Pinpoint the cell where the given text exists, returning its (x, y) midpoint coordinate. 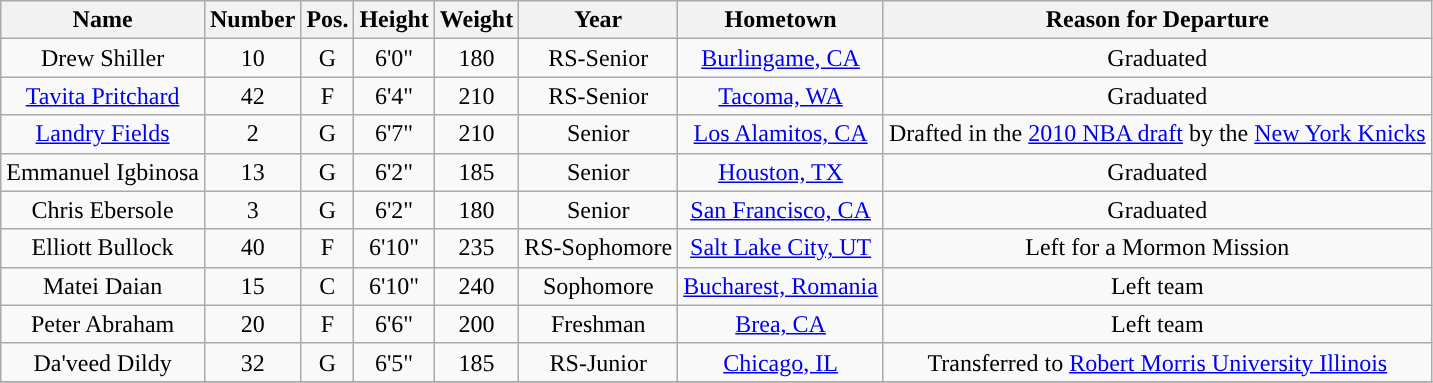
200 (476, 324)
6'0" (394, 58)
Tavita Pritchard (103, 96)
Drew Shiller (103, 58)
Burlingame, CA (781, 58)
40 (252, 248)
Name (103, 20)
Freshman (598, 324)
15 (252, 286)
Peter Abraham (103, 324)
Reason for Departure (1157, 20)
Brea, CA (781, 324)
Weight (476, 20)
20 (252, 324)
32 (252, 362)
3 (252, 210)
13 (252, 172)
Emmanuel Igbinosa (103, 172)
RS-Sophomore (598, 248)
Tacoma, WA (781, 96)
Height (394, 20)
10 (252, 58)
Da'veed Dildy (103, 362)
Houston, TX (781, 172)
Landry Fields (103, 134)
42 (252, 96)
Matei Daian (103, 286)
C (328, 286)
Number (252, 20)
235 (476, 248)
Drafted in the 2010 NBA draft by the New York Knicks (1157, 134)
6'4" (394, 96)
Chris Ebersole (103, 210)
6'5" (394, 362)
Transferred to Robert Morris University Illinois (1157, 362)
Pos. (328, 20)
240 (476, 286)
Year (598, 20)
San Francisco, CA (781, 210)
Hometown (781, 20)
Left for a Mormon Mission (1157, 248)
6'6" (394, 324)
Chicago, IL (781, 362)
2 (252, 134)
Bucharest, Romania (781, 286)
Salt Lake City, UT (781, 248)
RS-Junior (598, 362)
Sophomore (598, 286)
6'7" (394, 134)
Elliott Bullock (103, 248)
Los Alamitos, CA (781, 134)
